Pinpoint the cell where the given text exists, returning its [x, y] midpoint coordinate. 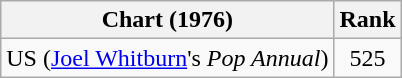
Chart (1976) [168, 20]
Rank [368, 20]
525 [368, 58]
US (Joel Whitburn's Pop Annual) [168, 58]
